Detect which cell encompasses the target text, then output its [X, Y] center coordinate. 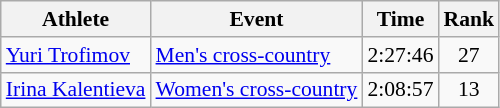
Time [400, 19]
Athlete [76, 19]
Men's cross-country [257, 55]
Irina Kalentieva [76, 90]
2:08:57 [400, 90]
27 [470, 55]
Women's cross-country [257, 90]
Event [257, 19]
2:27:46 [400, 55]
13 [470, 90]
Rank [470, 19]
Yuri Trofimov [76, 55]
